Scan for the cell matching the given text and deliver its [X, Y] coordinate at center. 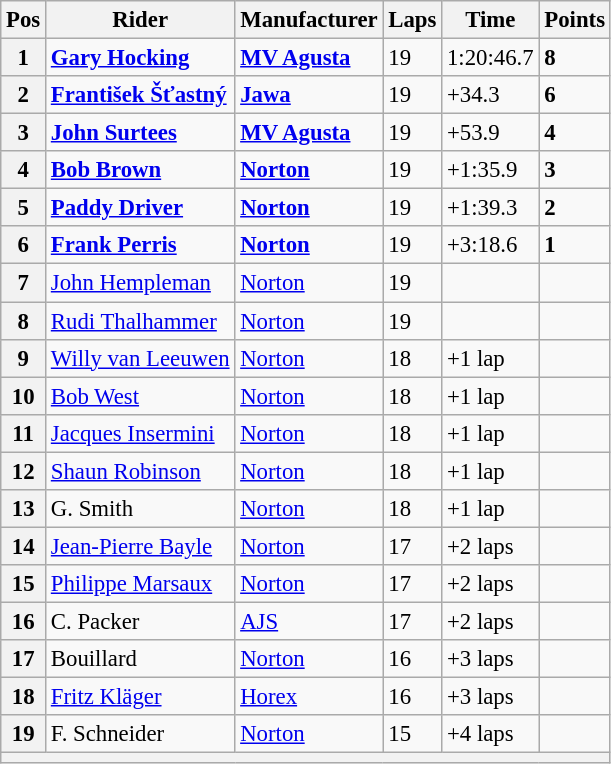
Rider [140, 20]
Jawa [309, 95]
F. Schneider [140, 734]
Bob Brown [140, 170]
Rudi Thalhammer [140, 321]
Time [490, 20]
10 [24, 396]
C. Packer [140, 621]
7 [24, 283]
Paddy Driver [140, 208]
Horex [309, 697]
Fritz Kläger [140, 697]
Bob West [140, 396]
13 [24, 509]
G. Smith [140, 509]
14 [24, 546]
1:20:46.7 [490, 58]
+53.9 [490, 133]
Points [574, 20]
Manufacturer [309, 20]
Bouillard [140, 659]
Jacques Insermini [140, 433]
Frank Perris [140, 245]
Shaun Robinson [140, 471]
Jean-Pierre Bayle [140, 546]
František Šťastný [140, 95]
11 [24, 433]
9 [24, 358]
Willy van Leeuwen [140, 358]
John Hempleman [140, 283]
AJS [309, 621]
Laps [412, 20]
+4 laps [490, 734]
+1:35.9 [490, 170]
+34.3 [490, 95]
+3:18.6 [490, 245]
12 [24, 471]
Gary Hocking [140, 58]
+1:39.3 [490, 208]
Pos [24, 20]
5 [24, 208]
Philippe Marsaux [140, 584]
John Surtees [140, 133]
